Provide the [X, Y] coordinate of the cell's center where the given text is located.  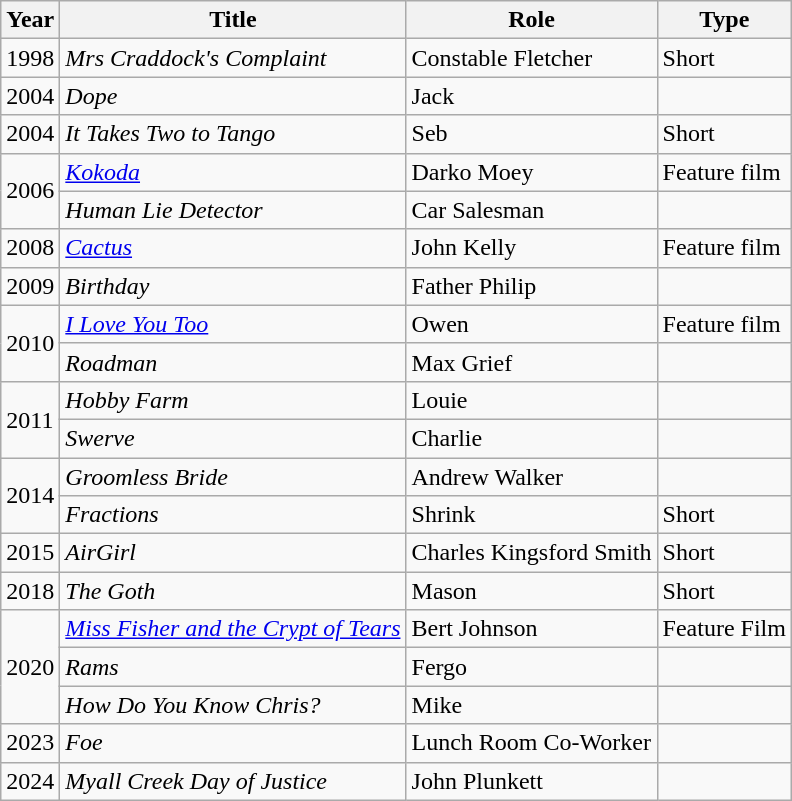
Seb [532, 134]
Groomless Bride [233, 477]
2024 [30, 781]
Charles Kingsford Smith [532, 553]
Max Grief [532, 362]
Kokoda [233, 172]
Rams [233, 667]
Andrew Walker [532, 477]
Miss Fisher and the Crypt of Tears [233, 629]
Hobby Farm [233, 400]
2006 [30, 191]
Mike [532, 705]
2018 [30, 591]
2015 [30, 553]
Lunch Room Co-Worker [532, 743]
Car Salesman [532, 210]
Type [724, 20]
2008 [30, 248]
AirGirl [233, 553]
Birthday [233, 286]
Charlie [532, 438]
It Takes Two to Tango [233, 134]
Year [30, 20]
Jack [532, 96]
The Goth [233, 591]
Father Philip [532, 286]
Mason [532, 591]
Owen [532, 324]
2010 [30, 343]
2020 [30, 667]
How Do You Know Chris? [233, 705]
Myall Creek Day of Justice [233, 781]
2023 [30, 743]
Title [233, 20]
John Plunkett [532, 781]
2014 [30, 496]
2011 [30, 419]
Bert Johnson [532, 629]
Shrink [532, 515]
I Love You Too [233, 324]
2009 [30, 286]
Dope [233, 96]
Swerve [233, 438]
Role [532, 20]
1998 [30, 58]
Mrs Craddock's Complaint [233, 58]
John Kelly [532, 248]
Cactus [233, 248]
Roadman [233, 362]
Feature Film [724, 629]
Foe [233, 743]
Fergo [532, 667]
Constable Fletcher [532, 58]
Louie [532, 400]
Darko Moey [532, 172]
Human Lie Detector [233, 210]
Fractions [233, 515]
